Output the (X, Y) coordinate of the center of the cell containing the given text.  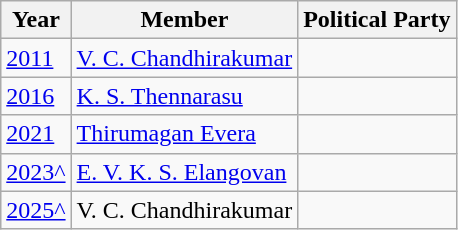
Member (184, 20)
E. V. K. S. Elangovan (184, 172)
2025^ (36, 210)
2016 (36, 96)
2011 (36, 58)
Political Party (377, 20)
Thirumagan Evera (184, 134)
K. S. Thennarasu (184, 96)
Year (36, 20)
2021 (36, 134)
2023^ (36, 172)
